Output the (x, y) coordinate of the center of the cell containing the given text.  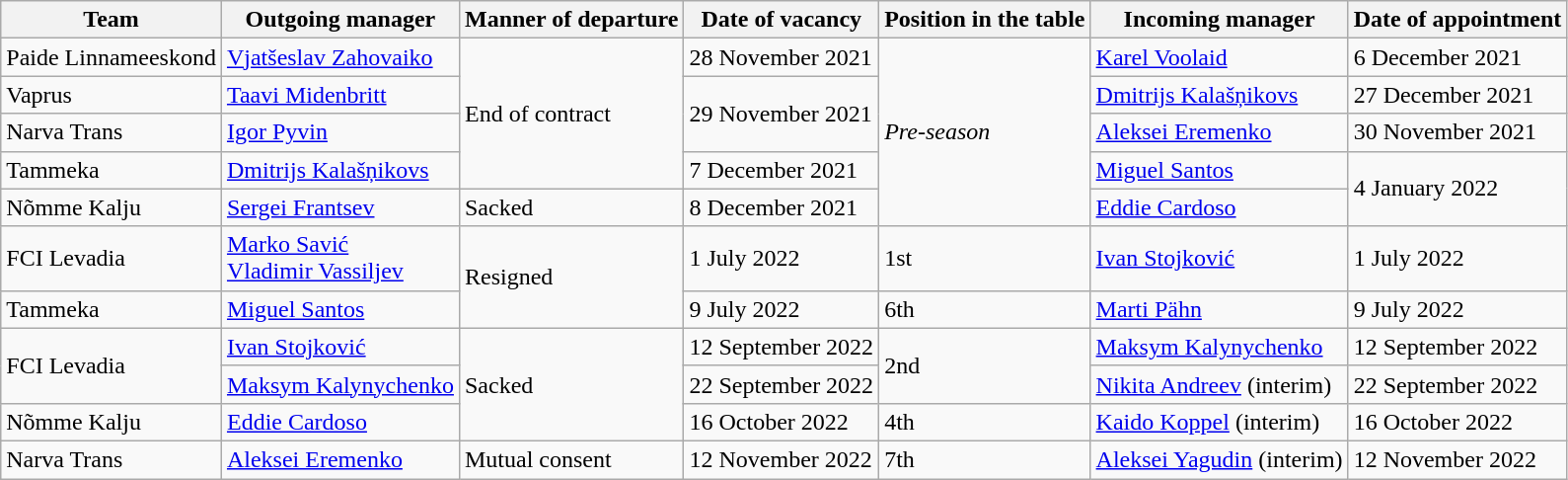
30 November 2021 (1457, 132)
4 January 2022 (1457, 189)
Date of vacancy (782, 20)
Resigned (570, 277)
Outgoing manager (339, 20)
Date of appointment (1457, 20)
Mutual consent (570, 459)
Vjatšeslav Zahovaiko (339, 57)
Paide Linnameeskond (112, 57)
Team (112, 20)
Nikita Andreev (interim) (1220, 384)
Position in the table (985, 20)
8 December 2021 (782, 207)
7th (985, 459)
Marko Savić Vladimir Vassiljev (339, 259)
Igor Pyvin (339, 132)
6th (985, 309)
Manner of departure (570, 20)
2nd (985, 365)
7 December 2021 (782, 170)
Aleksei Yagudin (interim) (1220, 459)
Pre-season (985, 132)
1st (985, 259)
Karel Voolaid (1220, 57)
Sergei Frantsev (339, 207)
Marti Pähn (1220, 309)
Incoming manager (1220, 20)
End of contract (570, 114)
Vaprus (112, 95)
Kaido Koppel (interim) (1220, 422)
6 December 2021 (1457, 57)
28 November 2021 (782, 57)
27 December 2021 (1457, 95)
Taavi Midenbritt (339, 95)
4th (985, 422)
29 November 2021 (782, 114)
